Capture the cell that displays the provided text and extract its [X, Y] central coordinate. 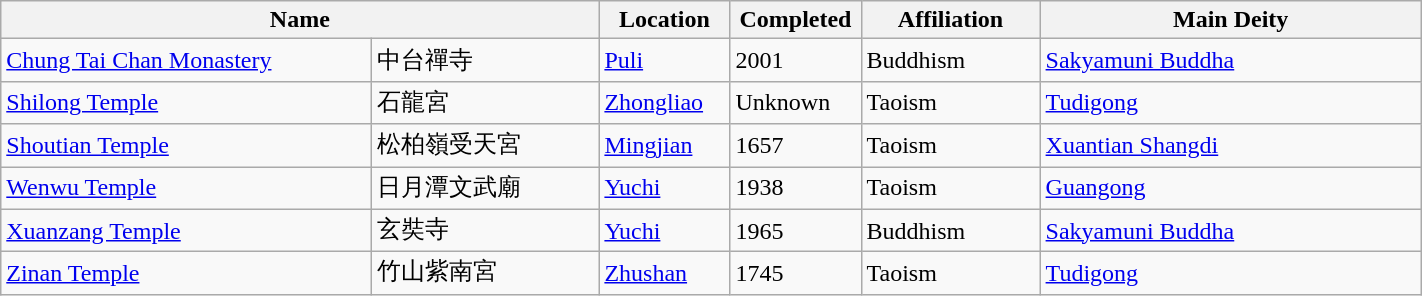
Chung Tai Chan Monastery [186, 60]
日月潭文武廟 [486, 188]
Puli [664, 60]
Wenwu Temple [186, 188]
1745 [796, 274]
Zhongliao [664, 102]
Zinan Temple [186, 274]
1657 [796, 146]
Mingjian [664, 146]
1938 [796, 188]
玄奘寺 [486, 230]
2001 [796, 60]
Completed [796, 20]
1965 [796, 230]
Shilong Temple [186, 102]
中台禪寺 [486, 60]
Main Deity [1230, 20]
Xuanzang Temple [186, 230]
Location [664, 20]
Xuantian Shangdi [1230, 146]
Unknown [796, 102]
Guangong [1230, 188]
Shoutian Temple [186, 146]
Zhushan [664, 274]
Affiliation [950, 20]
石龍宮 [486, 102]
竹山紫南宮 [486, 274]
Name [300, 20]
松柏嶺受天宮 [486, 146]
